Extract the [x, y] coordinate from the center of the cell holding the provided text.  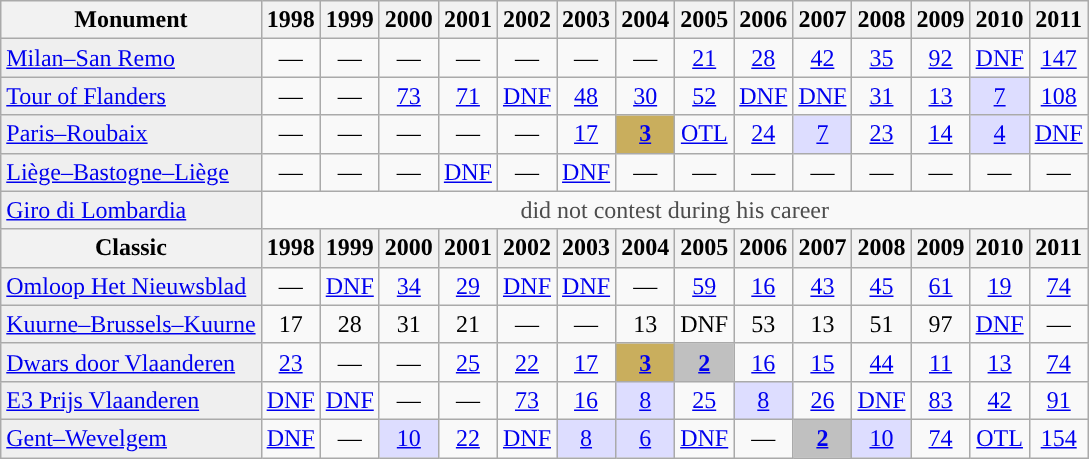
154 [1058, 438]
97 [940, 324]
34 [408, 286]
108 [1058, 96]
53 [764, 324]
Dwars door Vlaanderen [131, 362]
24 [764, 134]
Liège–Bastogne–Liège [131, 172]
Paris–Roubaix [131, 134]
Giro di Lombardia [131, 210]
Classic [131, 248]
52 [704, 96]
48 [586, 96]
83 [940, 400]
4 [1000, 134]
E3 Prijs Vlaanderen [131, 400]
26 [822, 400]
35 [882, 58]
92 [940, 58]
Tour of Flanders [131, 96]
Milan–San Remo [131, 58]
Gent–Wevelgem [131, 438]
147 [1058, 58]
59 [704, 286]
91 [1058, 400]
29 [468, 286]
30 [646, 96]
Kuurne–Brussels–Kuurne [131, 324]
Omloop Het Nieuwsblad [131, 286]
51 [882, 324]
61 [940, 286]
15 [822, 362]
did not contest during his career [674, 210]
45 [882, 286]
14 [940, 134]
6 [646, 438]
19 [1000, 286]
11 [940, 362]
43 [822, 286]
Monument [131, 20]
71 [468, 96]
44 [882, 362]
